Return (X, Y) of the center of cell containing provided text 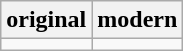
original (46, 20)
modern (138, 20)
